Locate the cell with the specified text and output its (x, y) center coordinate. 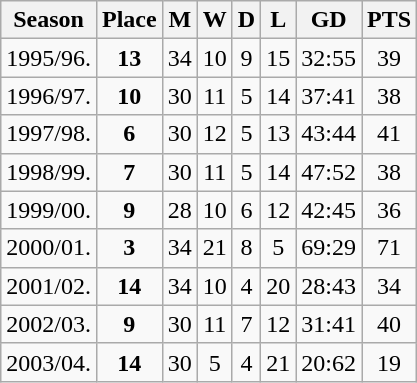
W (214, 20)
47:52 (329, 172)
31:41 (329, 324)
L (278, 20)
40 (390, 324)
42:45 (329, 210)
37:41 (329, 96)
41 (390, 134)
2002/03. (49, 324)
19 (390, 362)
GD (329, 20)
3 (129, 248)
69:29 (329, 248)
D (246, 20)
36 (390, 210)
1998/99. (49, 172)
20:62 (329, 362)
71 (390, 248)
20 (278, 286)
PTS (390, 20)
2000/01. (49, 248)
32:55 (329, 58)
Place (129, 20)
28:43 (329, 286)
1996/97. (49, 96)
Season (49, 20)
43:44 (329, 134)
1999/00. (49, 210)
8 (246, 248)
28 (180, 210)
M (180, 20)
15 (278, 58)
2001/02. (49, 286)
2003/04. (49, 362)
39 (390, 58)
1995/96. (49, 58)
1997/98. (49, 134)
